Locate the cell with the specified text and output its (X, Y) center coordinate. 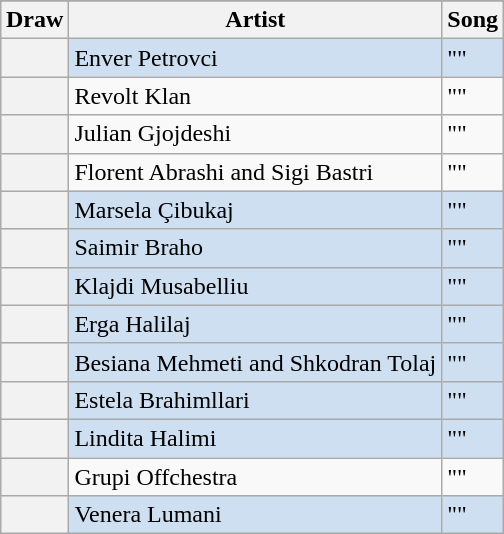
Florent Abrashi and Sigi Bastri (256, 172)
Revolt Klan (256, 96)
Lindita Halimi (256, 438)
Marsela Çibukaj (256, 210)
Grupi Offchestra (256, 477)
Venera Lumani (256, 515)
Enver Petrovci (256, 58)
Klajdi Musabelliu (256, 286)
Julian Gjojdeshi (256, 134)
Besiana Mehmeti and Shkodran Tolaj (256, 362)
Erga Halilaj (256, 324)
Estela Brahimllari (256, 400)
Artist (256, 20)
Saimir Braho (256, 248)
Draw (34, 20)
Song (473, 20)
